From the cell containing the given text, extract its center point as (x, y) coordinate. 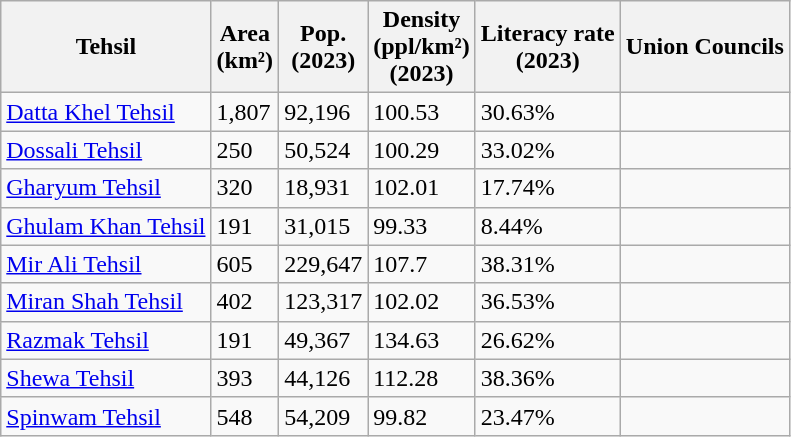
99.82 (422, 416)
Area(km²) (245, 47)
107.7 (422, 264)
99.33 (422, 226)
548 (245, 416)
320 (245, 188)
Datta Khel Tehsil (106, 112)
112.28 (422, 378)
102.01 (422, 188)
Density(ppl/km²)(2023) (422, 47)
605 (245, 264)
44,126 (324, 378)
123,317 (324, 302)
8.44% (548, 226)
100.29 (422, 150)
Gharyum Tehsil (106, 188)
38.31% (548, 264)
Mir Ali Tehsil (106, 264)
50,524 (324, 150)
92,196 (324, 112)
31,015 (324, 226)
18,931 (324, 188)
1,807 (245, 112)
250 (245, 150)
36.53% (548, 302)
17.74% (548, 188)
Razmak Tehsil (106, 340)
Spinwam Tehsil (106, 416)
Union Councils (704, 47)
Ghulam Khan Tehsil (106, 226)
229,647 (324, 264)
30.63% (548, 112)
Tehsil (106, 47)
23.47% (548, 416)
Dossali Tehsil (106, 150)
100.53 (422, 112)
Shewa Tehsil (106, 378)
33.02% (548, 150)
26.62% (548, 340)
102.02 (422, 302)
38.36% (548, 378)
Miran Shah Tehsil (106, 302)
Pop.(2023) (324, 47)
54,209 (324, 416)
Literacy rate(2023) (548, 47)
402 (245, 302)
134.63 (422, 340)
49,367 (324, 340)
393 (245, 378)
